Search for the cell housing the specified text and yield its [x, y] center coordinate. 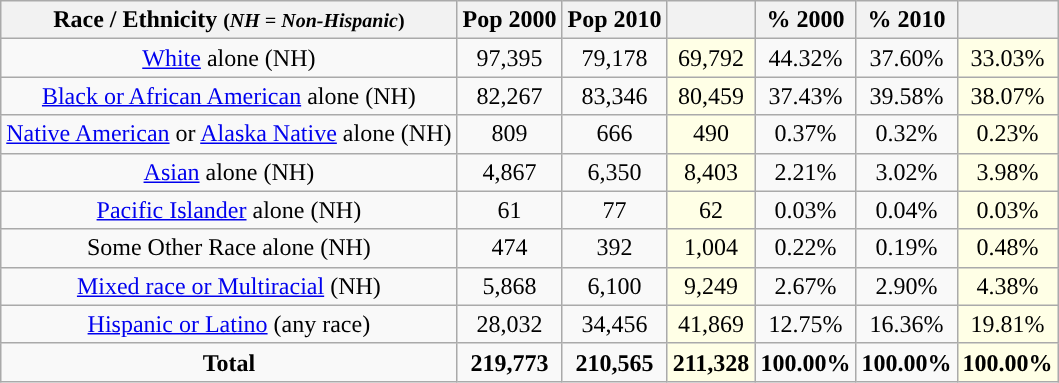
8,403 [711, 172]
Total [229, 362]
37.60% [906, 58]
666 [614, 134]
Native American or Alaska Native alone (NH) [229, 134]
0.23% [1008, 134]
2.67% [806, 286]
2.90% [906, 286]
Asian alone (NH) [229, 172]
Pop 2010 [614, 20]
5,868 [510, 286]
Race / Ethnicity (NH = Non-Hispanic) [229, 20]
34,456 [614, 324]
211,328 [711, 362]
97,395 [510, 58]
3.98% [1008, 172]
Hispanic or Latino (any race) [229, 324]
White alone (NH) [229, 58]
Some Other Race alone (NH) [229, 248]
Mixed race or Multiracial (NH) [229, 286]
0.19% [906, 248]
69,792 [711, 58]
Pop 2000 [510, 20]
4,867 [510, 172]
% 2010 [906, 20]
37.43% [806, 96]
82,267 [510, 96]
3.02% [906, 172]
0.37% [806, 134]
% 2000 [806, 20]
80,459 [711, 96]
61 [510, 210]
12.75% [806, 324]
33.03% [1008, 58]
474 [510, 248]
0.32% [906, 134]
62 [711, 210]
219,773 [510, 362]
41,869 [711, 324]
79,178 [614, 58]
6,350 [614, 172]
490 [711, 134]
39.58% [906, 96]
Pacific Islander alone (NH) [229, 210]
210,565 [614, 362]
Black or African American alone (NH) [229, 96]
0.22% [806, 248]
0.48% [1008, 248]
9,249 [711, 286]
6,100 [614, 286]
19.81% [1008, 324]
1,004 [711, 248]
4.38% [1008, 286]
77 [614, 210]
16.36% [906, 324]
392 [614, 248]
28,032 [510, 324]
38.07% [1008, 96]
809 [510, 134]
0.04% [906, 210]
2.21% [806, 172]
44.32% [806, 58]
83,346 [614, 96]
